Search for the cell housing the specified text and yield its (X, Y) center coordinate. 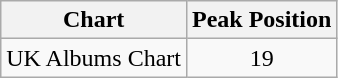
19 (261, 58)
UK Albums Chart (94, 58)
Peak Position (261, 20)
Chart (94, 20)
